Search for the cell housing the specified text and yield its (X, Y) center coordinate. 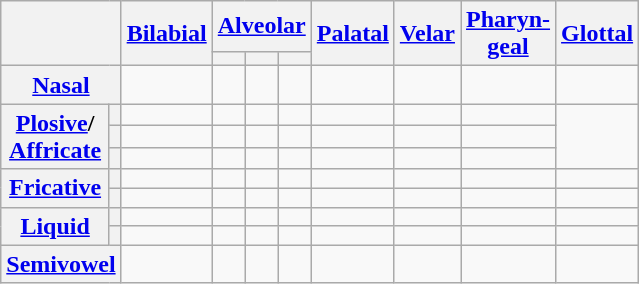
Liquid (56, 226)
Alveolar (262, 26)
Semivowel (61, 264)
Glottal (598, 34)
Pharyn-geal (508, 34)
Fricative (56, 188)
Plosive/Affricate (56, 136)
Bilabial (166, 34)
Nasal (61, 85)
Palatal (352, 34)
Velar (427, 34)
